Return the [x, y] coordinate for the center point of the cell that contains the specified text.  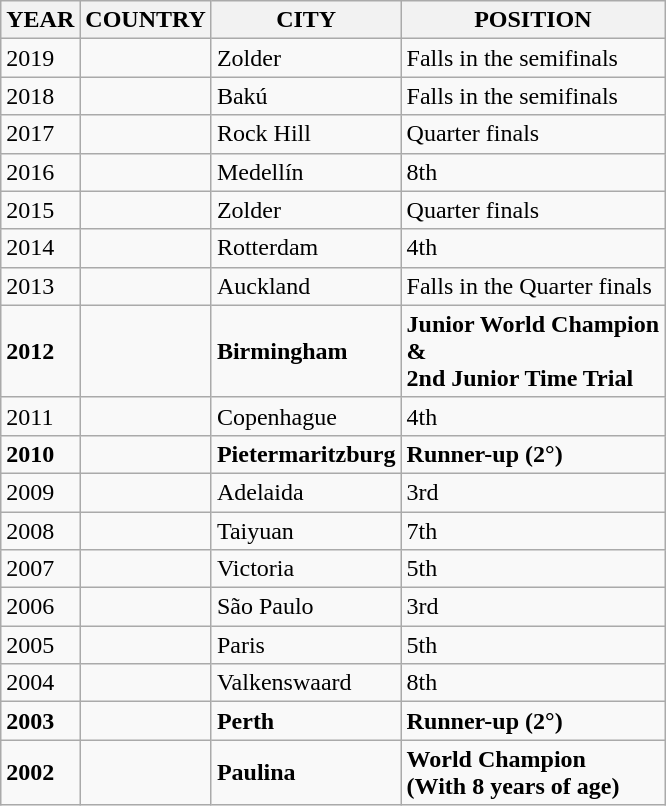
2014 [40, 248]
Valkenswaard [306, 683]
2010 [40, 454]
2019 [40, 58]
Birmingham [306, 351]
2012 [40, 351]
2005 [40, 645]
2003 [40, 721]
Adelaida [306, 492]
2016 [40, 172]
2009 [40, 492]
Medellín [306, 172]
World Champion(With 8 years of age) [533, 772]
2011 [40, 416]
Victoria [306, 569]
2008 [40, 531]
Falls in the Quarter finals [533, 286]
Rotterdam [306, 248]
2006 [40, 607]
Pietermaritzburg [306, 454]
POSITION [533, 20]
YEAR [40, 20]
7th [533, 531]
2015 [40, 210]
2004 [40, 683]
Junior World Champion&2nd Junior Time Trial [533, 351]
Paulina [306, 772]
COUNTRY [146, 20]
2013 [40, 286]
Copenhague [306, 416]
2017 [40, 134]
CITY [306, 20]
Taiyuan [306, 531]
Bakú [306, 96]
2007 [40, 569]
Perth [306, 721]
2018 [40, 96]
São Paulo [306, 607]
Rock Hill [306, 134]
2002 [40, 772]
Auckland [306, 286]
Paris [306, 645]
